Capture the cell that displays the provided text and extract its [X, Y] central coordinate. 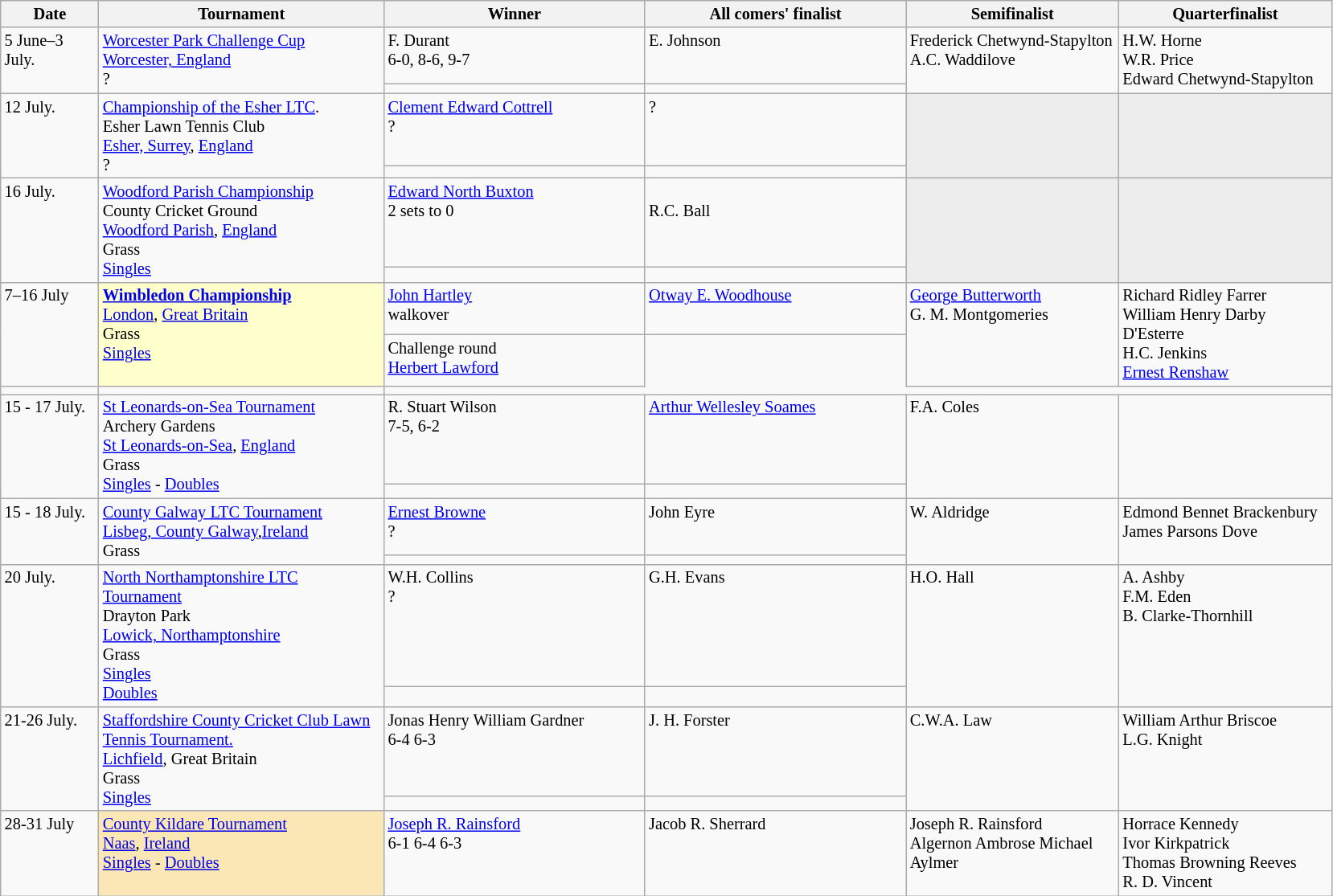
R. Stuart Wilson7-5, 6-2 [515, 439]
? [775, 129]
F. Durant6-0, 8-6, 9-7 [515, 55]
Championship of the Esher LTC.Esher Lawn Tennis ClubEsher, Surrey, England? [241, 136]
All comers' finalist [775, 14]
H.O. Hall [1013, 636]
Wimbledon ChampionshipLondon, Great BritainGrassSingles [241, 334]
A. Ashby F.M. Eden B. Clarke-Thornhill [1225, 636]
Clement Edward Cottrell? [515, 129]
W.H. Collins? [515, 625]
15 - 18 July. [50, 531]
Frederick Chetwynd-Stapylton A.C. Waddilove [1013, 60]
Winner [515, 14]
John Hartleywalkover [515, 309]
Edmond Bennet Brackenbury James Parsons Dove [1225, 531]
7–16 July [50, 334]
George Butterworth G. M. Montgomeries [1013, 334]
William Arthur Briscoe L.G. Knight [1225, 759]
Challenge round Herbert Lawford [515, 360]
County Kildare Tournament Naas, IrelandSingles - Doubles [241, 853]
Date [50, 14]
North Northamptonshire LTC Tournament Drayton ParkLowick, NorthamptonshireGrassSingles Doubles [241, 636]
15 - 17 July. [50, 446]
County Galway LTC TournamentLisbeg, County Galway,IrelandGrass [241, 531]
Jonas Henry William Gardner 6-4 6-3 [515, 751]
Arthur Wellesley Soames [775, 439]
Semifinalist [1013, 14]
Staffordshire County Cricket Club Lawn Tennis Tournament.Lichfield, Great BritainGrassSingles [241, 759]
R.C. Ball [775, 222]
Tournament [241, 14]
G.H. Evans [775, 625]
E. Johnson [775, 55]
Horrace Kennedy Ivor Kirkpatrick Thomas Browning Reeves R. D. Vincent [1225, 853]
Worcester Park Challenge Cup Worcester, England? [241, 60]
St Leonards-on-Sea TournamentArchery GardensSt Leonards-on-Sea, EnglandGrassSingles - Doubles [241, 446]
H.W. Horne W.R. Price Edward Chetwynd-Stapylton [1225, 60]
21-26 July. [50, 759]
F.A. Coles [1013, 446]
Woodford Parish Championship County Cricket GroundWoodford Parish, EnglandGrassSingles [241, 230]
5 June–3 July. [50, 60]
16 July. [50, 230]
Joseph R. Rainsford6-1 6-4 6-3 [515, 853]
20 July. [50, 636]
Ernest Browne? [515, 526]
C.W.A. Law [1013, 759]
Quarterfinalist [1225, 14]
12 July. [50, 136]
Edward North Buxton2 sets to 0 [515, 222]
Otway E. Woodhouse [775, 309]
W. Aldridge [1013, 531]
Richard Ridley Farrer William Henry Darby D'Esterre H.C. Jenkins Ernest Renshaw [1225, 334]
28-31 July [50, 853]
J. H. Forster [775, 751]
Jacob R. Sherrard [775, 853]
John Eyre [775, 526]
Joseph R. Rainsford Algernon Ambrose Michael Aylmer [1013, 853]
